Detect which cell encompasses the target text, then output its [X, Y] center coordinate. 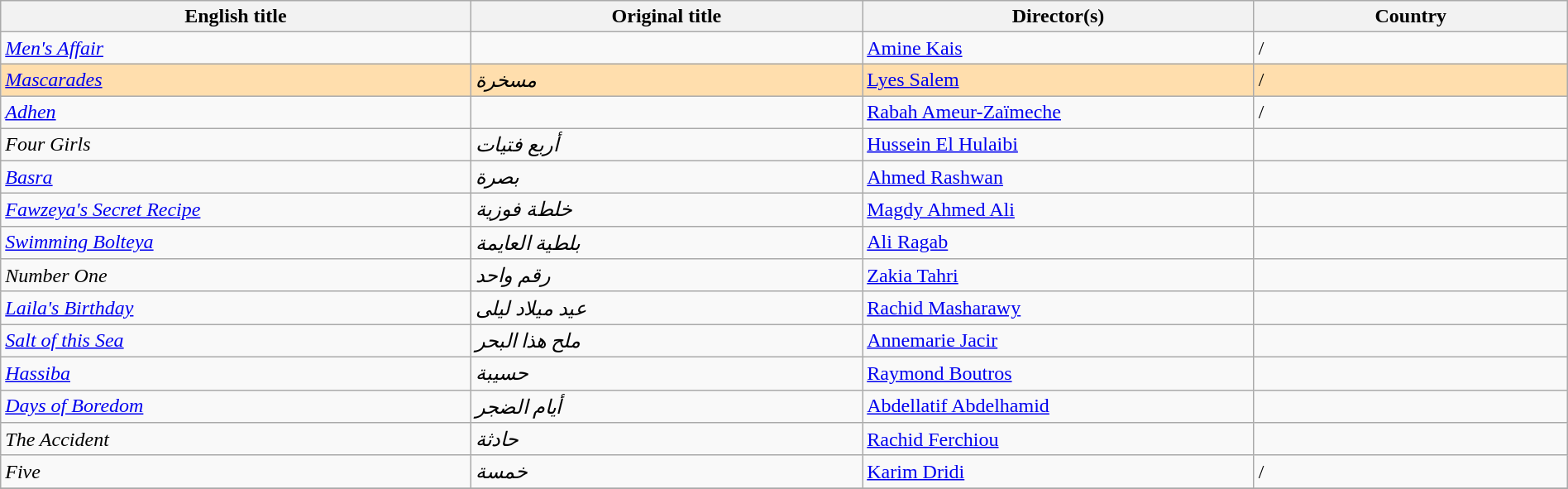
Annemarie Jacir [1059, 341]
English title [236, 17]
Four Girls [236, 144]
Rachid Ferchiou [1059, 439]
Days of Boredom [236, 406]
مسخرة [667, 80]
Men's Affair [236, 48]
حادثة [667, 439]
بلطية العايمة [667, 242]
رقم واحد [667, 276]
Mascarades [236, 80]
Five [236, 472]
Basra [236, 177]
Rabah Ameur-Zaïmeche [1059, 112]
Abdellatif Abdelhamid [1059, 406]
Hassiba [236, 373]
Magdy Ahmed Ali [1059, 210]
Number One [236, 276]
The Accident [236, 439]
ملح هذا البحر [667, 341]
خلطة فوزية [667, 210]
Country [1411, 17]
Zakia Tahri [1059, 276]
بصرة [667, 177]
Amine Kais [1059, 48]
حسيبة [667, 373]
Raymond Boutros [1059, 373]
Swimming Bolteya [236, 242]
Laila's Birthday [236, 308]
أربع فتيات [667, 144]
Rachid Masharawy [1059, 308]
عيد ميلاد ليلى [667, 308]
خمسة [667, 472]
Hussein El Hulaibi [1059, 144]
Fawzeya's Secret Recipe [236, 210]
Adhen [236, 112]
Karim Dridi [1059, 472]
Original title [667, 17]
Lyes Salem [1059, 80]
أيام الضجر [667, 406]
Ali Ragab [1059, 242]
Director(s) [1059, 17]
Ahmed Rashwan [1059, 177]
Salt of this Sea [236, 341]
